Pinpoint the cell where the given text exists, returning its (x, y) midpoint coordinate. 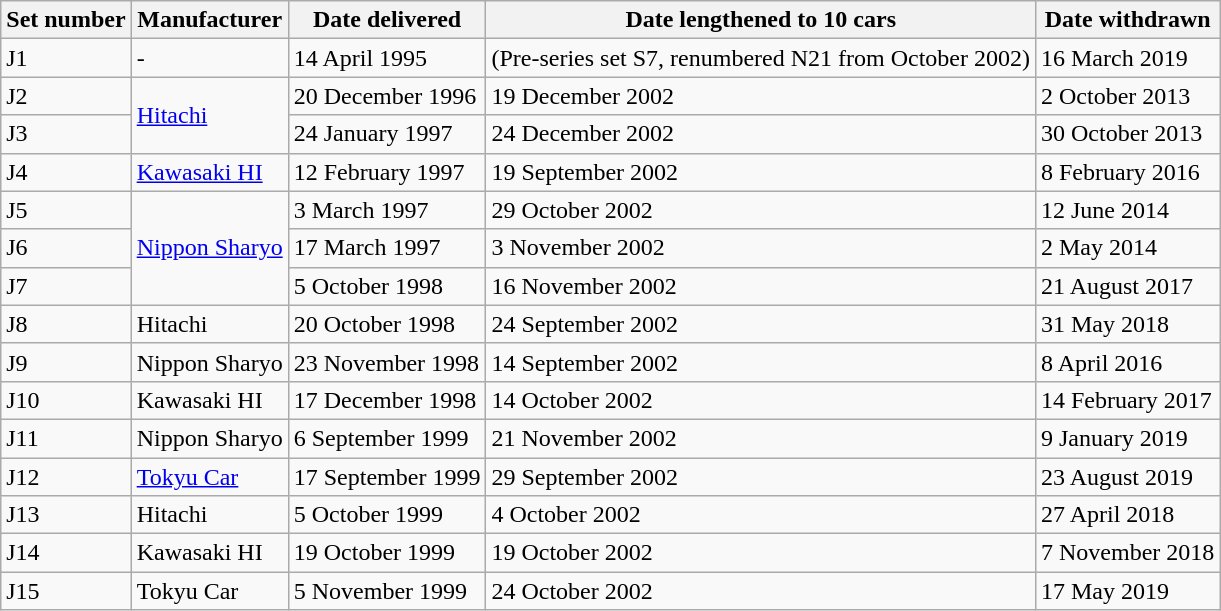
J2 (66, 96)
23 August 2019 (1127, 477)
16 November 2002 (761, 286)
Date lengthened to 10 cars (761, 20)
- (210, 58)
19 October 2002 (761, 553)
14 September 2002 (761, 362)
16 March 2019 (1127, 58)
6 September 1999 (387, 438)
J12 (66, 477)
J10 (66, 400)
J13 (66, 515)
12 February 1997 (387, 172)
24 October 2002 (761, 591)
20 December 1996 (387, 96)
17 September 1999 (387, 477)
Set number (66, 20)
29 September 2002 (761, 477)
24 January 1997 (387, 134)
J15 (66, 591)
3 November 2002 (761, 248)
Manufacturer (210, 20)
8 April 2016 (1127, 362)
31 May 2018 (1127, 324)
24 December 2002 (761, 134)
8 February 2016 (1127, 172)
J6 (66, 248)
14 February 2017 (1127, 400)
12 June 2014 (1127, 210)
29 October 2002 (761, 210)
J14 (66, 553)
J4 (66, 172)
7 November 2018 (1127, 553)
(Pre-series set S7, renumbered N21 from October 2002) (761, 58)
21 November 2002 (761, 438)
14 April 1995 (387, 58)
17 May 2019 (1127, 591)
4 October 2002 (761, 515)
27 April 2018 (1127, 515)
J5 (66, 210)
J8 (66, 324)
Date delivered (387, 20)
J3 (66, 134)
5 October 1999 (387, 515)
2 October 2013 (1127, 96)
J1 (66, 58)
3 March 1997 (387, 210)
19 October 1999 (387, 553)
17 March 1997 (387, 248)
30 October 2013 (1127, 134)
19 December 2002 (761, 96)
21 August 2017 (1127, 286)
20 October 1998 (387, 324)
J7 (66, 286)
2 May 2014 (1127, 248)
5 November 1999 (387, 591)
9 January 2019 (1127, 438)
Date withdrawn (1127, 20)
17 December 1998 (387, 400)
19 September 2002 (761, 172)
14 October 2002 (761, 400)
J9 (66, 362)
J11 (66, 438)
24 September 2002 (761, 324)
5 October 1998 (387, 286)
23 November 1998 (387, 362)
